Return the [X, Y] coordinate for the center point of the cell that contains the specified text.  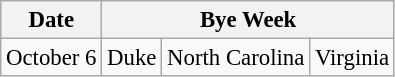
North Carolina [236, 58]
Bye Week [248, 20]
Virginia [352, 58]
October 6 [52, 58]
Duke [132, 58]
Date [52, 20]
